For the text-containing cell, return its midpoint in (x, y) coordinate format. 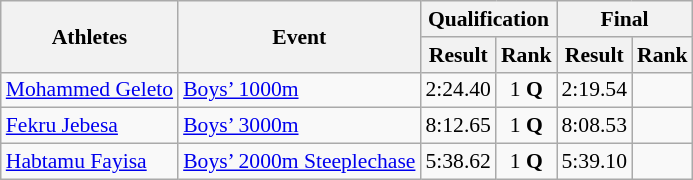
2:24.40 (458, 90)
Boys’ 2000m Steeplechase (299, 162)
Mohammed Geleto (90, 90)
5:38.62 (458, 162)
Qualification (488, 19)
Boys’ 1000m (299, 90)
8:12.65 (458, 126)
8:08.53 (594, 126)
2:19.54 (594, 90)
5:39.10 (594, 162)
Event (299, 36)
Fekru Jebesa (90, 126)
Athletes (90, 36)
Habtamu Fayisa (90, 162)
Final (624, 19)
Boys’ 3000m (299, 126)
